Identify which cell holds the provided text, then report its (x, y) central coordinate. 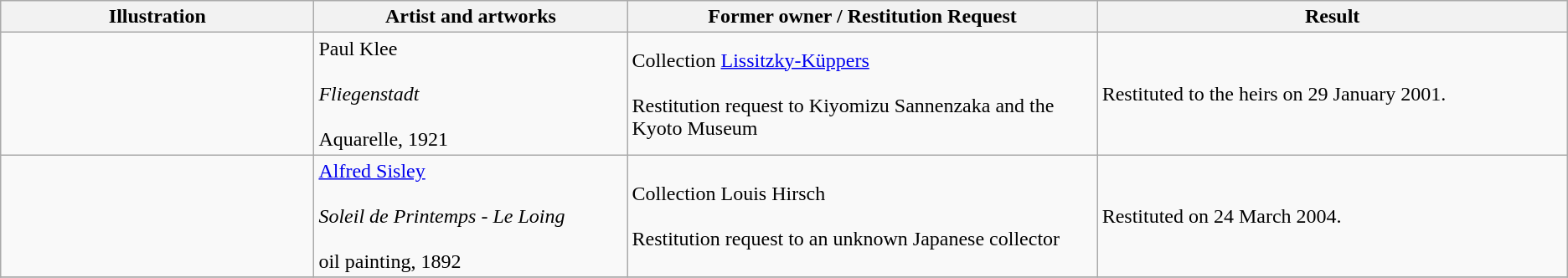
Artist and artworks (471, 17)
Collection Lissitzky-KüppersRestitution request to Kiyomizu Sannenzaka and the Kyoto Museum (863, 94)
Alfred SisleySoleil de Printemps - Le Loingoil painting, 1892 (471, 216)
Restituted on 24 March 2004. (1332, 216)
Former owner / Restitution Request (863, 17)
Illustration (157, 17)
Collection Louis Hirsch Restitution request to an unknown Japanese collector (863, 216)
Restituted to the heirs on 29 January 2001. (1332, 94)
Paul KleeFliegenstadtAquarelle, 1921 (471, 94)
Result (1332, 17)
